Provide the (x, y) coordinate of the cell's center where the given text is located.  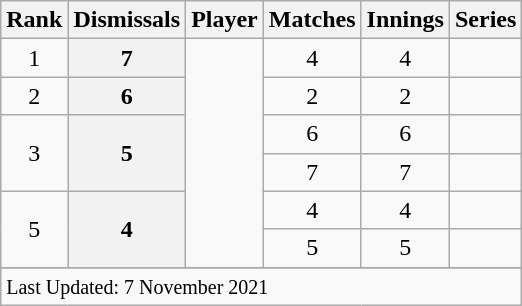
Matches (312, 20)
Series (485, 20)
Innings (405, 20)
1 (34, 58)
Dismissals (127, 20)
3 (34, 153)
Rank (34, 20)
Player (225, 20)
Last Updated: 7 November 2021 (262, 286)
